Output the [X, Y] coordinate of the center of the cell containing the given text.  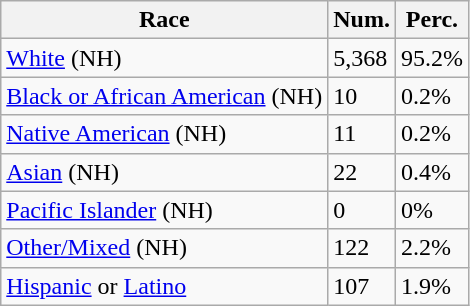
11 [362, 134]
0% [432, 210]
1.9% [432, 286]
Perc. [432, 20]
0 [362, 210]
Asian (NH) [164, 172]
5,368 [362, 58]
22 [362, 172]
Pacific Islander (NH) [164, 210]
122 [362, 248]
107 [362, 286]
10 [362, 96]
White (NH) [164, 58]
2.2% [432, 248]
Other/Mixed (NH) [164, 248]
0.4% [432, 172]
95.2% [432, 58]
Native American (NH) [164, 134]
Black or African American (NH) [164, 96]
Race [164, 20]
Hispanic or Latino [164, 286]
Num. [362, 20]
